For the text-containing cell, return its midpoint in (x, y) coordinate format. 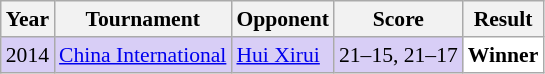
Winner (504, 55)
Opponent (282, 19)
2014 (28, 55)
21–15, 21–17 (398, 55)
Year (28, 19)
China International (142, 55)
Tournament (142, 19)
Score (398, 19)
Result (504, 19)
Hui Xirui (282, 55)
